Detect which cell encompasses the target text, then output its (X, Y) center coordinate. 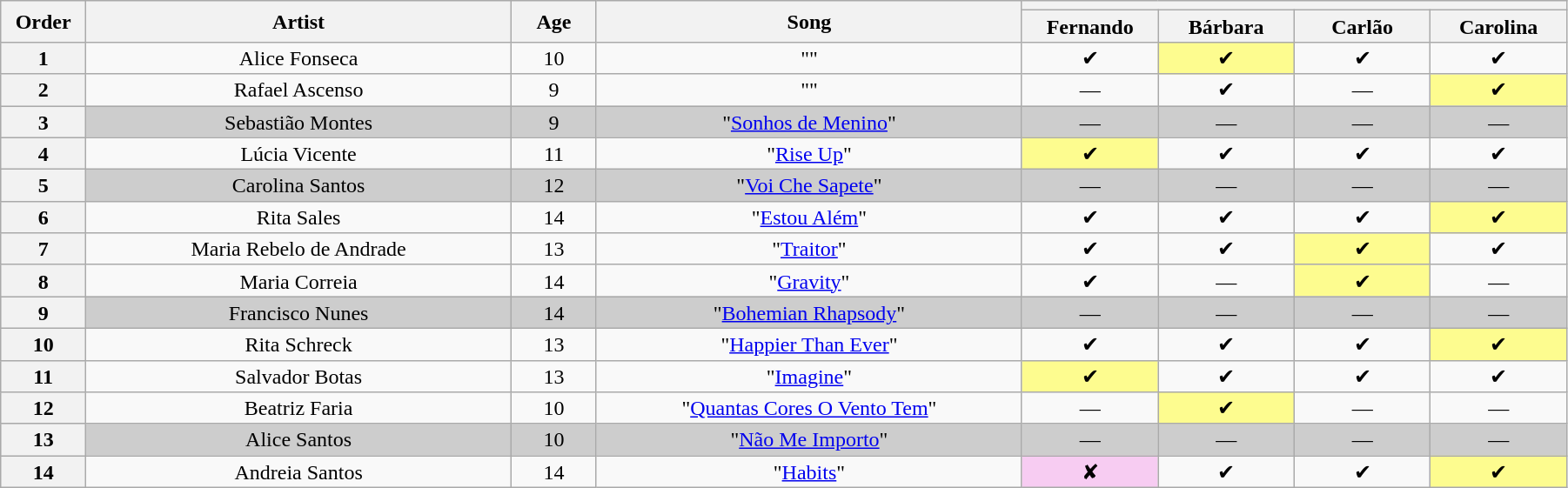
Maria Correia (299, 280)
Alice Fonseca (299, 57)
"Não Me Importo" (809, 440)
"Happier Than Ever" (809, 344)
Song (809, 22)
Age (554, 22)
Beatriz Faria (299, 409)
7 (44, 249)
4 (44, 153)
"Gravity" (809, 280)
8 (44, 280)
6 (44, 217)
Artist (299, 22)
5 (44, 186)
"Habits" (809, 471)
1 (44, 57)
3 (44, 122)
"Bohemian Rhapsody" (809, 313)
"Sonhos de Menino" (809, 122)
Carolina (1498, 26)
Rita Sales (299, 217)
2 (44, 90)
Carolina Santos (299, 186)
Fernando (1089, 26)
Salvador Botas (299, 376)
Bárbara (1226, 26)
Rita Schreck (299, 344)
"Rise Up" (809, 153)
Rafael Ascenso (299, 90)
"Imagine" (809, 376)
Andreia Santos (299, 471)
Lúcia Vicente (299, 153)
Order (44, 22)
Carlão (1362, 26)
Sebastião Montes (299, 122)
"Traitor" (809, 249)
✘ (1089, 471)
Francisco Nunes (299, 313)
"Voi Che Sapete" (809, 186)
"Quantas Cores O Vento Tem" (809, 409)
Maria Rebelo de Andrade (299, 249)
"Estou Além" (809, 217)
Alice Santos (299, 440)
